Find where the given text appears and provide that cell's center as [X, Y] coordinate. 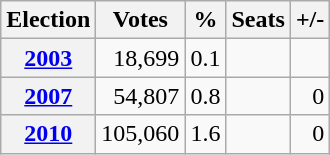
Seats [258, 20]
0.8 [206, 96]
% [206, 20]
105,060 [140, 134]
2007 [48, 96]
2010 [48, 134]
18,699 [140, 58]
2003 [48, 58]
54,807 [140, 96]
Election [48, 20]
+/- [310, 20]
1.6 [206, 134]
Votes [140, 20]
0.1 [206, 58]
